Capture the cell that displays the provided text and extract its (x, y) central coordinate. 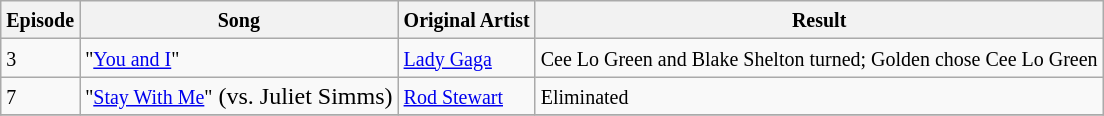
Song (239, 20)
"You and I" (239, 58)
Cee Lo Green and Blake Shelton turned; Golden chose Cee Lo Green (819, 58)
Eliminated (819, 96)
Original Artist (466, 20)
Episode (40, 20)
3 (40, 58)
Result (819, 20)
Rod Stewart (466, 96)
7 (40, 96)
"Stay With Me" (vs. Juliet Simms) (239, 96)
Lady Gaga (466, 58)
